Search for the cell housing the specified text and yield its [X, Y] center coordinate. 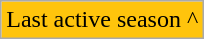
Last active season ^ [102, 20]
